Pinpoint the cell where the given text exists, returning its [x, y] midpoint coordinate. 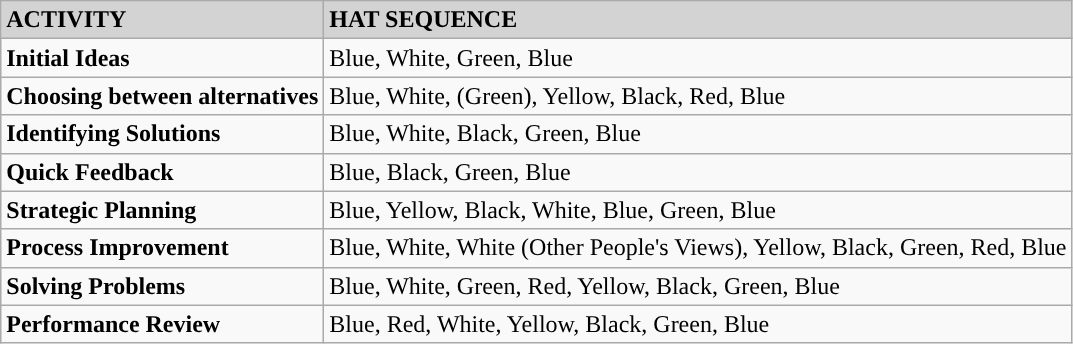
Blue, Black, Green, Blue [698, 172]
Blue, Red, White, Yellow, Black, Green, Blue [698, 324]
Blue, White, Black, Green, Blue [698, 134]
Blue, White, Green, Red, Yellow, Black, Green, Blue [698, 286]
Choosing between alternatives [162, 96]
Blue, White, (Green), Yellow, Black, Red, Blue [698, 96]
Strategic Planning [162, 210]
Initial Ideas [162, 58]
Blue, Yellow, Black, White, Blue, Green, Blue [698, 210]
Blue, White, White (Other People's Views), Yellow, Black, Green, Red, Blue [698, 248]
ACTIVITY [162, 20]
Performance Review [162, 324]
Blue, White, Green, Blue [698, 58]
Solving Problems [162, 286]
HAT SEQUENCE [698, 20]
Identifying Solutions [162, 134]
Process Improvement [162, 248]
Quick Feedback [162, 172]
